For the text-containing cell, return its midpoint in (x, y) coordinate format. 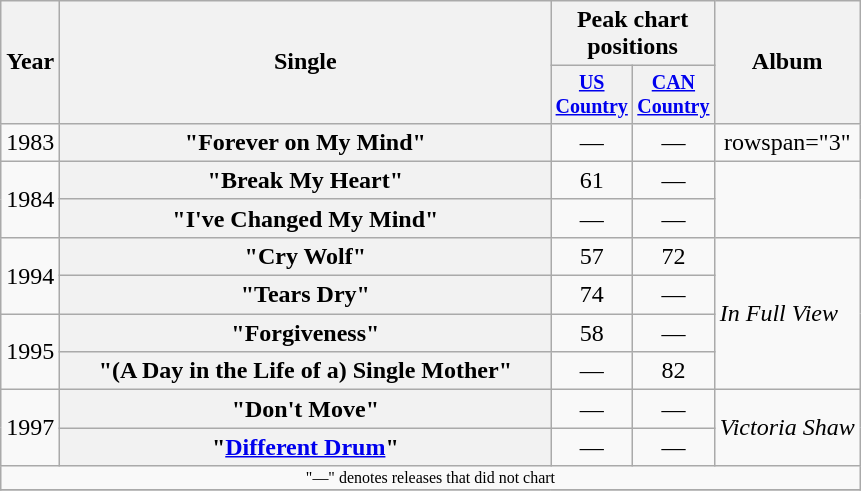
"Don't Move" (306, 409)
58 (592, 333)
1997 (30, 428)
"Break My Heart" (306, 180)
Album (787, 62)
"Tears Dry" (306, 295)
Year (30, 62)
"(A Day in the Life of a) Single Mother" (306, 371)
Victoria Shaw (787, 428)
Single (306, 62)
"Forgiveness" (306, 333)
"Cry Wolf" (306, 256)
61 (592, 180)
74 (592, 295)
1995 (30, 352)
"Forever on My Mind" (306, 142)
82 (674, 371)
US Country (592, 94)
Peak chartpositions (632, 34)
"Different Drum" (306, 447)
72 (674, 256)
rowspan="3" (787, 142)
57 (592, 256)
CAN Country (674, 94)
"—" denotes releases that did not chart (430, 478)
1994 (30, 275)
1984 (30, 199)
1983 (30, 142)
In Full View (787, 313)
"I've Changed My Mind" (306, 218)
